Determine the [X, Y] coordinate at the center of the cell enclosing the given text.  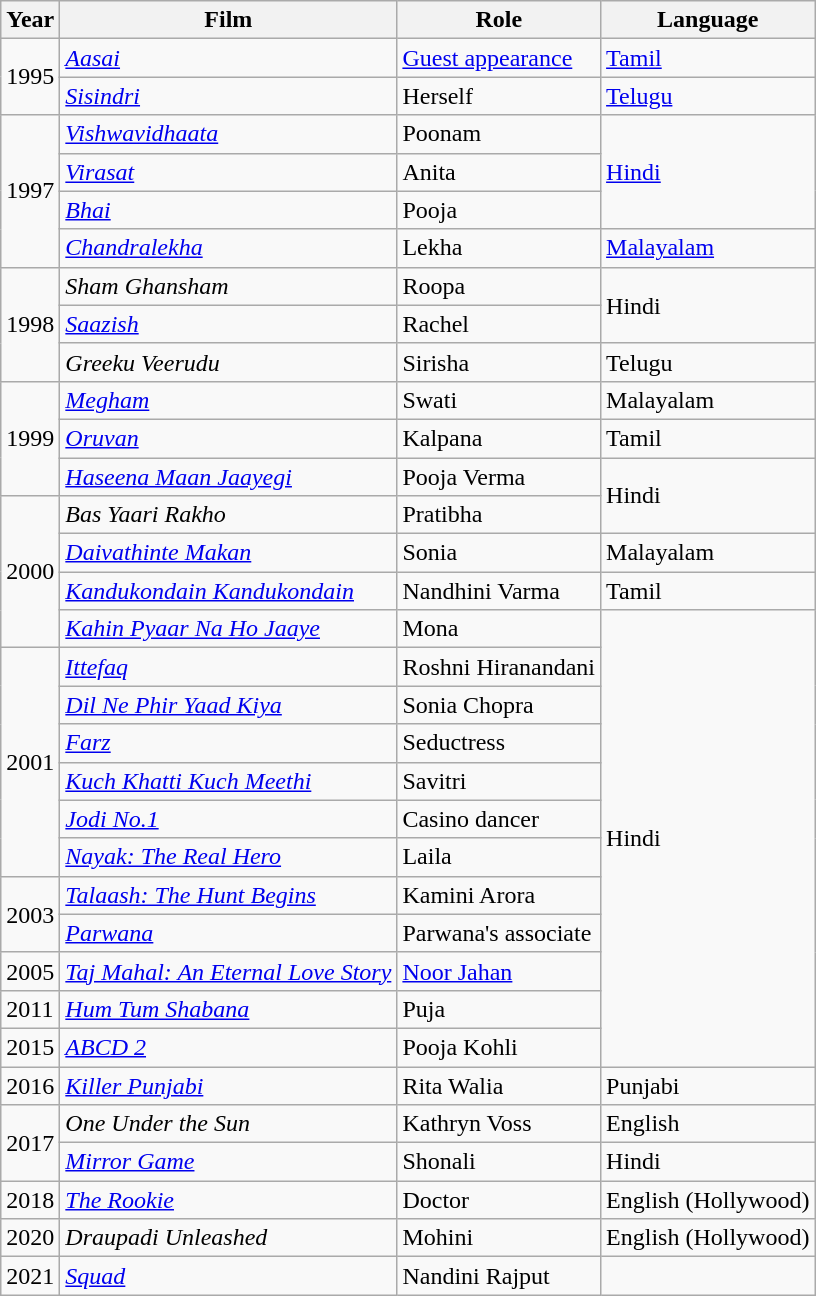
1995 [30, 77]
Saazish [228, 324]
Shonali [499, 1162]
Aasai [228, 58]
Parwana's associate [499, 933]
Oruvan [228, 438]
Pooja Verma [499, 477]
Nayak: The Real Hero [228, 857]
1999 [30, 438]
Year [30, 20]
Herself [499, 96]
Language [708, 20]
Greeku Veerudu [228, 362]
Chandralekha [228, 248]
Puja [499, 1009]
Talaash: The Hunt Begins [228, 895]
Doctor [499, 1200]
Kuch Khatti Kuch Meethi [228, 781]
Hum Tum Shabana [228, 1009]
Seductress [499, 743]
Sisindri [228, 96]
1998 [30, 324]
Kathryn Voss [499, 1124]
Virasat [228, 172]
Parwana [228, 933]
2003 [30, 914]
Kalpana [499, 438]
2015 [30, 1047]
Roshni Hiranandani [499, 667]
2021 [30, 1276]
Rachel [499, 324]
Anita [499, 172]
Kandukondain Kandukondain [228, 591]
Squad [228, 1276]
Laila [499, 857]
Roopa [499, 286]
Kahin Pyaar Na Ho Jaaye [228, 629]
Lekha [499, 248]
Film [228, 20]
2005 [30, 971]
Daivathinte Makan [228, 553]
2016 [30, 1085]
Pratibha [499, 515]
Sonia [499, 553]
Role [499, 20]
Ittefaq [228, 667]
Sham Ghansham [228, 286]
2000 [30, 572]
Nandhini Varma [499, 591]
2001 [30, 762]
Punjabi [708, 1085]
Mona [499, 629]
Casino dancer [499, 819]
Guest appearance [499, 58]
Jodi No.1 [228, 819]
Bhai [228, 210]
Poonam [499, 134]
Draupadi Unleashed [228, 1238]
Kamini Arora [499, 895]
Taj Mahal: An Eternal Love Story [228, 971]
2018 [30, 1200]
The Rookie [228, 1200]
Rita Walia [499, 1085]
One Under the Sun [228, 1124]
Vishwavidhaata [228, 134]
Dil Ne Phir Yaad Kiya [228, 705]
Mirror Game [228, 1162]
Farz [228, 743]
Nandini Rajput [499, 1276]
Noor Jahan [499, 971]
Pooja [499, 210]
Mohini [499, 1238]
Sirisha [499, 362]
Haseena Maan Jaayegi [228, 477]
Megham [228, 400]
Swati [499, 400]
2011 [30, 1009]
Savitri [499, 781]
Sonia Chopra [499, 705]
ABCD 2 [228, 1047]
Bas Yaari Rakho [228, 515]
English [708, 1124]
2020 [30, 1238]
Pooja Kohli [499, 1047]
2017 [30, 1143]
1997 [30, 191]
Killer Punjabi [228, 1085]
